Detect which cell encompasses the target text, then output its (x, y) center coordinate. 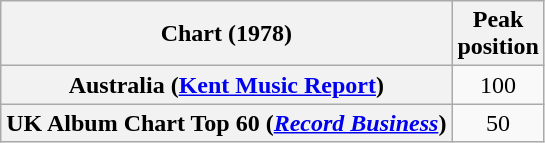
UK Album Chart Top 60 (Record Business) (226, 123)
100 (498, 85)
50 (498, 123)
Australia (Kent Music Report) (226, 85)
Peakposition (498, 34)
Chart (1978) (226, 34)
